Find where the given text appears and provide that cell's center as [x, y] coordinate. 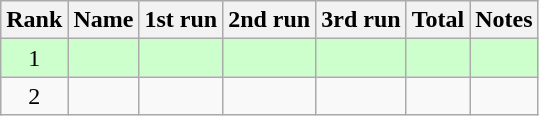
2nd run [270, 20]
Name [104, 20]
1 [34, 58]
3rd run [361, 20]
Notes [504, 20]
Rank [34, 20]
Total [438, 20]
2 [34, 96]
1st run [181, 20]
